Extract the (X, Y) coordinate from the center of the cell holding the provided text.  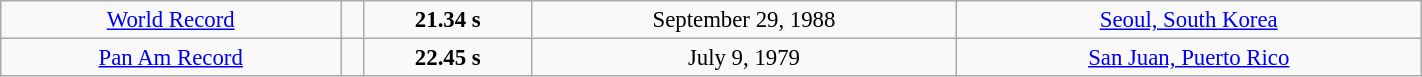
21.34 s (448, 20)
July 9, 1979 (744, 58)
Seoul, South Korea (1188, 20)
Pan Am Record (171, 58)
World Record (171, 20)
22.45 s (448, 58)
San Juan, Puerto Rico (1188, 58)
September 29, 1988 (744, 20)
